From the cell containing the given text, extract its center point as [X, Y] coordinate. 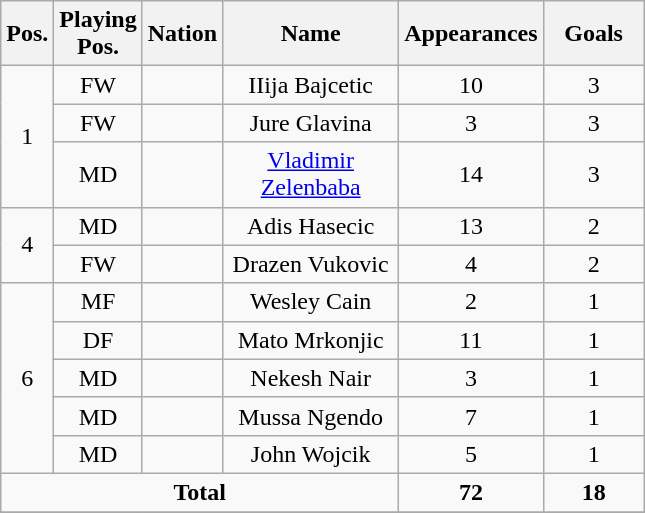
Goals [594, 34]
DF [98, 340]
7 [471, 416]
72 [471, 492]
Wesley Cain [311, 302]
11 [471, 340]
5 [471, 454]
Drazen Vukovic [311, 264]
Total [200, 492]
Playing Pos. [98, 34]
MF [98, 302]
18 [594, 492]
6 [28, 378]
Adis Hasecic [311, 226]
10 [471, 85]
Mato Mrkonjic [311, 340]
Nekesh Nair [311, 378]
Jure Glavina [311, 123]
Vladimir Zelenbaba [311, 174]
Appearances [471, 34]
IIija Bajcetic [311, 85]
Pos. [28, 34]
Name [311, 34]
Mussa Ngendo [311, 416]
14 [471, 174]
John Wojcik [311, 454]
13 [471, 226]
Nation [182, 34]
